Return (x, y) of the center of cell containing provided text 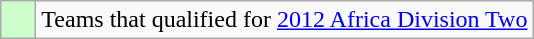
Teams that qualified for 2012 Africa Division Two (284, 20)
